From the cell containing the given text, extract its center point as [X, Y] coordinate. 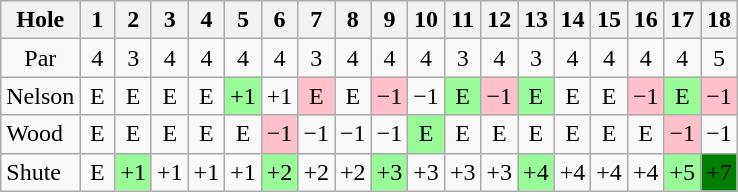
17 [682, 20]
15 [610, 20]
14 [572, 20]
Hole [40, 20]
8 [354, 20]
13 [536, 20]
+5 [682, 172]
7 [316, 20]
Par [40, 58]
18 [720, 20]
Wood [40, 134]
12 [500, 20]
2 [134, 20]
+7 [720, 172]
Nelson [40, 96]
1 [98, 20]
9 [390, 20]
11 [462, 20]
Shute [40, 172]
10 [426, 20]
6 [280, 20]
16 [646, 20]
